Determine the (x, y) coordinate at the center of the cell enclosing the given text.  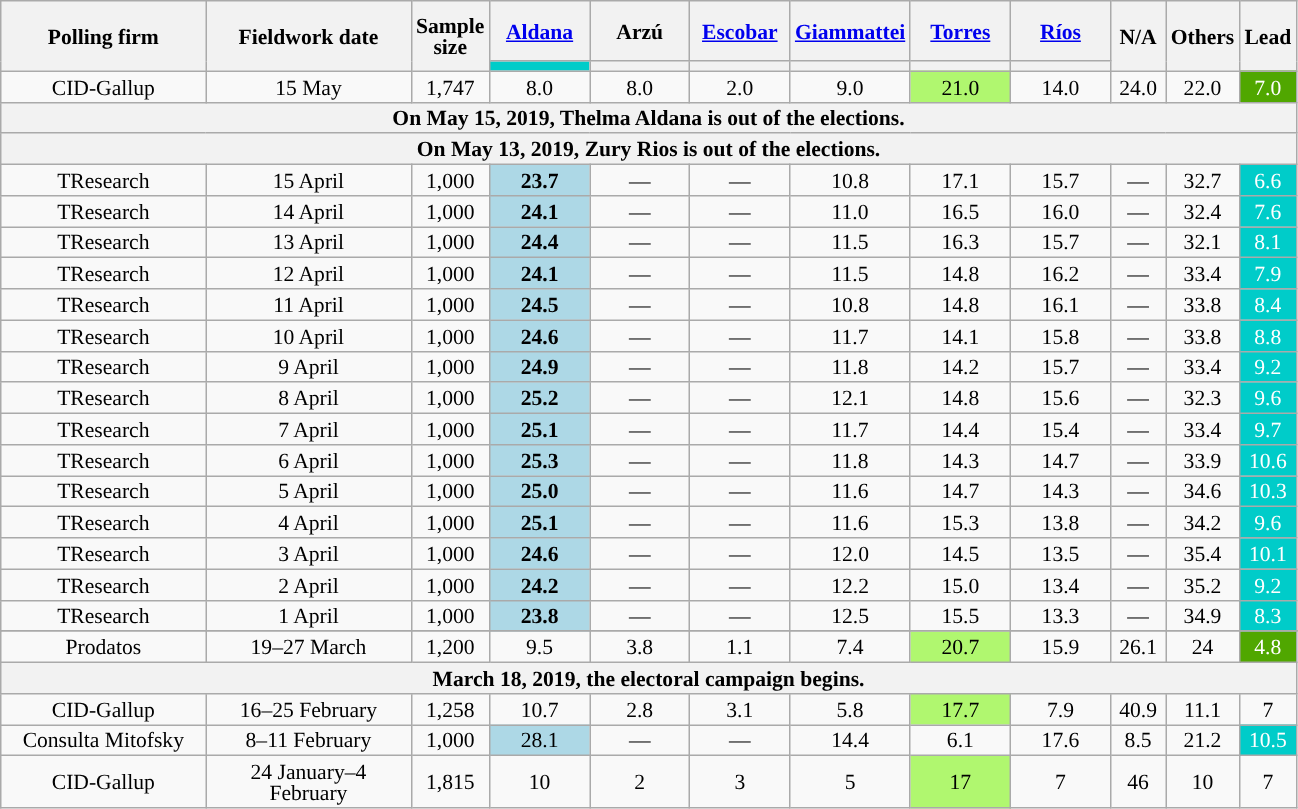
Consulta Mitofsky (104, 740)
10 April (308, 336)
10.1 (1268, 554)
15.9 (1060, 648)
34.6 (1203, 492)
15 May (308, 86)
2 April (308, 584)
1,258 (450, 710)
8 April (308, 398)
8.8 (1268, 336)
9 April (308, 366)
10.5 (1268, 740)
3.8 (640, 648)
2.8 (640, 710)
Sample size (450, 36)
Fieldwork date (308, 36)
23.8 (539, 616)
8.5 (1138, 740)
35.2 (1203, 584)
24.4 (539, 242)
8.4 (1268, 304)
25.3 (539, 460)
11.1 (1203, 710)
6 April (308, 460)
13.4 (1060, 584)
On May 13, 2019, Zury Rios is out of the elections. (649, 150)
3.1 (740, 710)
1 April (308, 616)
10.6 (1268, 460)
17 (960, 782)
6.1 (960, 740)
14.2 (960, 366)
16.3 (960, 242)
3 April (308, 554)
10.3 (1268, 492)
March 18, 2019, the electoral campaign begins. (649, 678)
46 (1138, 782)
13.3 (1060, 616)
Prodatos (104, 648)
12.1 (850, 398)
24.2 (539, 584)
14.0 (1060, 86)
13 April (308, 242)
8–11 February (308, 740)
1,747 (450, 86)
20.7 (960, 648)
2.0 (740, 86)
1.1 (740, 648)
12 April (308, 274)
23.7 (539, 180)
2 (640, 782)
35.4 (1203, 554)
9.5 (539, 648)
15.0 (960, 584)
10.7 (539, 710)
15 April (308, 180)
15.6 (1060, 398)
24.5 (539, 304)
16–25 February (308, 710)
32.3 (1203, 398)
16.1 (1060, 304)
Others (1203, 36)
Ríos (1060, 31)
Escobar (740, 31)
On May 15, 2019, Thelma Aldana is out of the elections. (649, 118)
17.6 (1060, 740)
40.9 (1138, 710)
17.7 (960, 710)
34.2 (1203, 522)
12.0 (850, 554)
Giammattei (850, 31)
Polling firm (104, 36)
34.9 (1203, 616)
5 April (308, 492)
32.4 (1203, 212)
7 April (308, 430)
7.0 (1268, 86)
15.4 (1060, 430)
14.5 (960, 554)
25.0 (539, 492)
11.0 (850, 212)
Arzú (640, 31)
3 (740, 782)
Torres (960, 31)
24 January–4 February (308, 782)
14.1 (960, 336)
7.4 (850, 648)
15.8 (1060, 336)
8.3 (1268, 616)
Lead (1268, 36)
1,200 (450, 648)
11 April (308, 304)
N/A (1138, 36)
24 (1203, 648)
16.2 (1060, 274)
22.0 (1203, 86)
21.2 (1203, 740)
16.5 (960, 212)
24.9 (539, 366)
25.2 (539, 398)
14 April (308, 212)
16.0 (1060, 212)
15.3 (960, 522)
13.8 (1060, 522)
33.9 (1203, 460)
8.1 (1268, 242)
7.6 (1268, 212)
19–27 March (308, 648)
26.1 (1138, 648)
32.7 (1203, 180)
32.1 (1203, 242)
Aldana (539, 31)
9.7 (1268, 430)
1,815 (450, 782)
12.5 (850, 616)
12.2 (850, 584)
6.6 (1268, 180)
4.8 (1268, 648)
24.0 (1138, 86)
5 (850, 782)
9.0 (850, 86)
21.0 (960, 86)
13.5 (1060, 554)
17.1 (960, 180)
28.1 (539, 740)
4 April (308, 522)
5.8 (850, 710)
15.5 (960, 616)
